Search for the cell housing the specified text and yield its [X, Y] center coordinate. 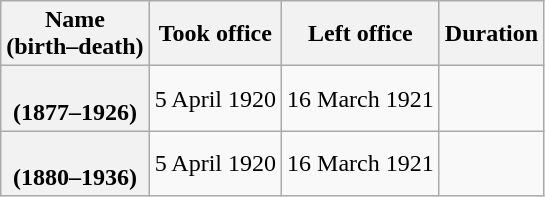
Left office [361, 34]
(1880–1936) [75, 164]
Name(birth–death) [75, 34]
Duration [491, 34]
(1877–1926) [75, 98]
Took office [215, 34]
